For the text-containing cell, return its midpoint in [x, y] coordinate format. 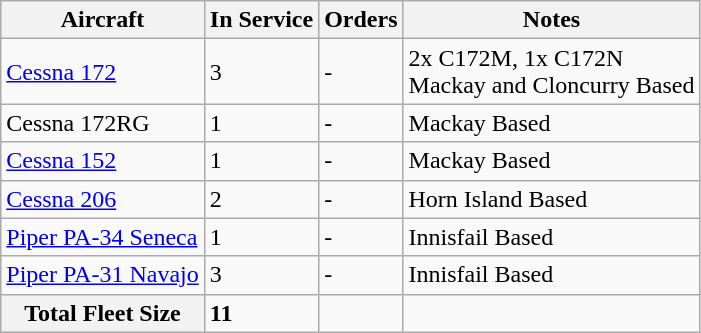
Aircraft [103, 20]
Cessna 172 [103, 72]
Orders [361, 20]
11 [261, 313]
Total Fleet Size [103, 313]
Cessna 172RG [103, 123]
Horn Island Based [552, 199]
In Service [261, 20]
Cessna 206 [103, 199]
2x C172M, 1x C172NMackay and Cloncurry Based [552, 72]
Notes [552, 20]
2 [261, 199]
Piper PA-31 Navajo [103, 275]
Piper PA-34 Seneca [103, 237]
Cessna 152 [103, 161]
